For the text-containing cell, return its midpoint in (X, Y) coordinate format. 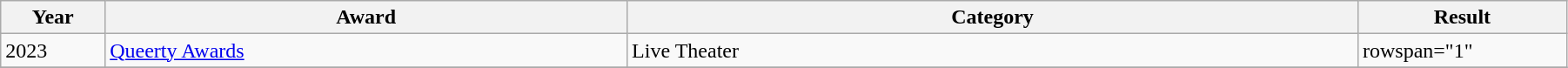
Result (1462, 17)
rowspan="1" (1462, 51)
Category (993, 17)
2023 (53, 51)
Queerty Awards (366, 51)
Live Theater (993, 51)
Award (366, 17)
Year (53, 17)
